Capture the cell that displays the provided text and extract its (x, y) central coordinate. 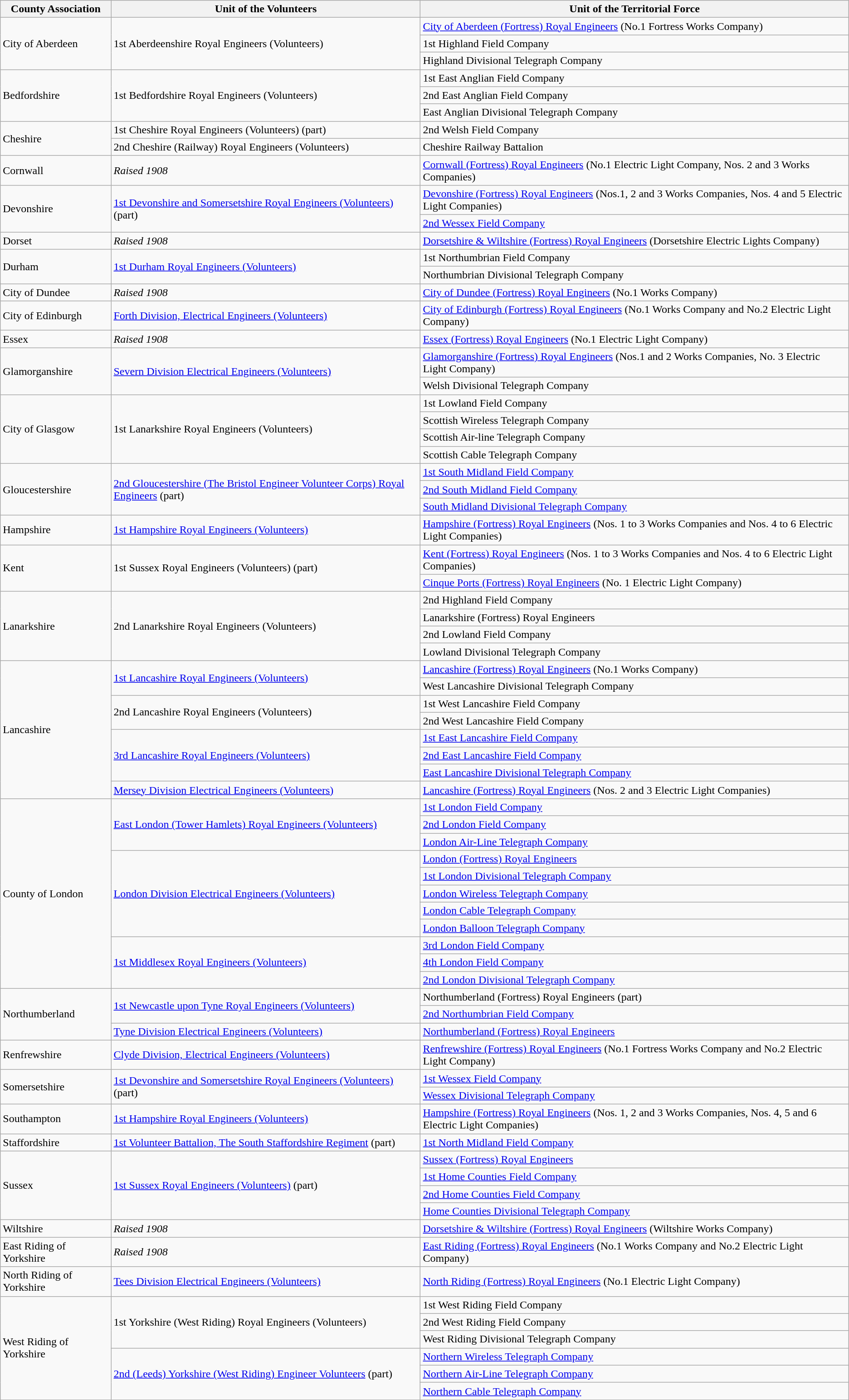
2nd West Lancashire Field Company (634, 721)
1st Volunteer Battalion, The South Staffordshire Regiment (part) (266, 1142)
Lanarkshire (Fortress) Royal Engineers (634, 617)
City of Dundee (56, 292)
1st West Riding Field Company (634, 1305)
Scottish Wireless Telegraph Company (634, 420)
West Riding Divisional Telegraph Company (634, 1339)
Southampton (56, 1119)
Hampshire (Fortress) Royal Engineers (Nos. 1, 2 and 3 Works Companies, Nos. 4, 5 and 6 Electric Light Companies) (634, 1119)
1st North Midland Field Company (634, 1142)
2nd Wessex Field Company (634, 223)
2nd Lowland Field Company (634, 635)
East Riding of Yorkshire (56, 1252)
1st Yorkshire (West Riding) Royal Engineers (Volunteers) (266, 1322)
Glamorganshire (56, 371)
London Air-Line Telegraph Company (634, 842)
City of Aberdeen (56, 44)
Cheshire (56, 138)
2nd Home Counties Field Company (634, 1194)
Devonshire (56, 209)
East Riding (Fortress) Royal Engineers (No.1 Works Company and No.2 Electric Light Company) (634, 1252)
Lancashire (Fortress) Royal Engineers (Nos. 2 and 3 Electric Light Companies) (634, 790)
1st London Divisional Telegraph Company (634, 876)
Northumberland (Fortress) Royal Engineers (634, 1031)
Severn Division Electrical Engineers (Volunteers) (266, 371)
1st Lancashire Royal Engineers (Volunteers) (266, 678)
Lanarkshire (56, 626)
1st Aberdeenshire Royal Engineers (Volunteers) (266, 44)
Durham (56, 267)
Somersetshire (56, 1087)
Northumbrian Divisional Telegraph Company (634, 275)
1st West Lancashire Field Company (634, 704)
Home Counties Divisional Telegraph Company (634, 1211)
City of Aberdeen (Fortress) Royal Engineers (No.1 Fortress Works Company) (634, 26)
Lancashire (Fortress) Royal Engineers (No.1 Works Company) (634, 669)
London Balloon Telegraph Company (634, 928)
2nd Cheshire (Railway) Royal Engineers (Volunteers) (266, 147)
1st East Lancashire Field Company (634, 738)
Cornwall (Fortress) Royal Engineers (No.1 Electric Light Company, Nos. 2 and 3 Works Companies) (634, 170)
Gloucestershire (56, 489)
City of Edinburgh (Fortress) Royal Engineers (No.1 Works Company and No.2 Electric Light Company) (634, 316)
Welsh Divisional Telegraph Company (634, 386)
2nd East Anglian Field Company (634, 95)
West Riding of Yorkshire (56, 1348)
Northumberland (56, 1014)
1st Middlesex Royal Engineers (Volunteers) (266, 962)
1st Lanarkshire Royal Engineers (Volunteers) (266, 429)
East Anglian Divisional Telegraph Company (634, 112)
London (Fortress) Royal Engineers (634, 859)
2nd Gloucestershire (The Bristol Engineer Volunteer Corps) Royal Engineers (part) (266, 489)
South Midland Divisional Telegraph Company (634, 506)
Renfrewshire (56, 1055)
Northern Wireless Telegraph Company (634, 1356)
Wiltshire (56, 1229)
London Wireless Telegraph Company (634, 894)
Scottish Cable Telegraph Company (634, 455)
2nd Highland Field Company (634, 600)
West Lancashire Divisional Telegraph Company (634, 686)
Dorset (56, 241)
2nd Northumbrian Field Company (634, 1014)
North Riding (Fortress) Royal Engineers (No.1 Electric Light Company) (634, 1281)
1st Wessex Field Company (634, 1078)
2nd London Divisional Telegraph Company (634, 980)
Dorsetshire & Wiltshire (Fortress) Royal Engineers (Dorsetshire Electric Lights Company) (634, 241)
3rd Lancashire Royal Engineers (Volunteers) (266, 755)
1st Highland Field Company (634, 44)
County Association (56, 9)
Hampshire (56, 530)
City of Edinburgh (56, 316)
2nd London Field Company (634, 824)
London Cable Telegraph Company (634, 911)
1st South Midland Field Company (634, 472)
Wessex Divisional Telegraph Company (634, 1095)
East London (Tower Hamlets) Royal Engineers (Volunteers) (266, 824)
1st Lowland Field Company (634, 403)
Unit of the Territorial Force (634, 9)
Lancashire (56, 729)
2nd (Leeds) Yorkshire (West Riding) Engineer Volunteers (part) (266, 1374)
1st East Anglian Field Company (634, 78)
Tyne Division Electrical Engineers (Volunteers) (266, 1031)
East Lancashire Divisional Telegraph Company (634, 773)
Sussex (56, 1186)
1st Durham Royal Engineers (Volunteers) (266, 267)
1st Northumbrian Field Company (634, 258)
1st Home Counties Field Company (634, 1177)
Northumberland (Fortress) Royal Engineers (part) (634, 997)
1st Cheshire Royal Engineers (Volunteers) (part) (266, 130)
2nd Lanarkshire Royal Engineers (Volunteers) (266, 626)
Bedfordshire (56, 95)
Glamorganshire (Fortress) Royal Engineers (Nos.1 and 2 Works Companies, No. 3 Electric Light Company) (634, 363)
Northern Air-Line Telegraph Company (634, 1374)
Highland Divisional Telegraph Company (634, 61)
Cinque Ports (Fortress) Royal Engineers (No. 1 Electric Light Company) (634, 583)
Dorsetshire & Wiltshire (Fortress) Royal Engineers (Wiltshire Works Company) (634, 1229)
Kent (Fortress) Royal Engineers (Nos. 1 to 3 Works Companies and Nos. 4 to 6 Electric Light Companies) (634, 559)
Cheshire Railway Battalion (634, 147)
London Division Electrical Engineers (Volunteers) (266, 894)
Clyde Division, Electrical Engineers (Volunteers) (266, 1055)
Devonshire (Fortress) Royal Engineers (Nos.1, 2 and 3 Works Companies, Nos. 4 and 5 Electric Light Companies) (634, 199)
Mersey Division Electrical Engineers (Volunteers) (266, 790)
2nd West Riding Field Company (634, 1322)
Hampshire (Fortress) Royal Engineers (Nos. 1 to 3 Works Companies and Nos. 4 to 6 Electric Light Companies) (634, 530)
City of Glasgow (56, 429)
Cornwall (56, 170)
Unit of the Volunteers (266, 9)
Sussex (Fortress) Royal Engineers (634, 1160)
Renfrewshire (Fortress) Royal Engineers (No.1 Fortress Works Company and No.2 Electric Light Company) (634, 1055)
Tees Division Electrical Engineers (Volunteers) (266, 1281)
Staffordshire (56, 1142)
2nd Lancashire Royal Engineers (Volunteers) (266, 712)
Northern Cable Telegraph Company (634, 1391)
Lowland Divisional Telegraph Company (634, 652)
4th London Field Company (634, 962)
1st London Field Company (634, 807)
2nd South Midland Field Company (634, 489)
Forth Division, Electrical Engineers (Volunteers) (266, 316)
1st Newcastle upon Tyne Royal Engineers (Volunteers) (266, 1006)
3rd London Field Company (634, 945)
City of Dundee (Fortress) Royal Engineers (No.1 Works Company) (634, 292)
North Riding of Yorkshire (56, 1281)
2nd East Lancashire Field Company (634, 755)
Essex (Fortress) Royal Engineers (No.1 Electric Light Company) (634, 339)
Kent (56, 569)
2nd Welsh Field Company (634, 130)
Essex (56, 339)
1st Bedfordshire Royal Engineers (Volunteers) (266, 95)
Scottish Air-line Telegraph Company (634, 437)
County of London (56, 893)
